Output the [x, y] coordinate of the center of the cell containing the given text.  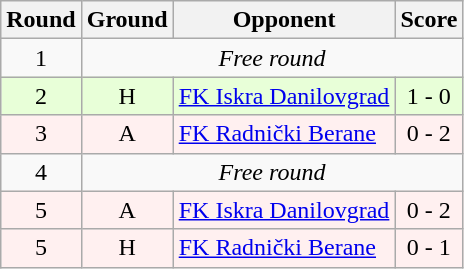
0 - 1 [429, 248]
Opponent [284, 20]
3 [41, 134]
1 - 0 [429, 96]
2 [41, 96]
Ground [127, 20]
Round [41, 20]
1 [41, 58]
4 [41, 172]
Score [429, 20]
